From the cell containing the given text, extract its center point as [x, y] coordinate. 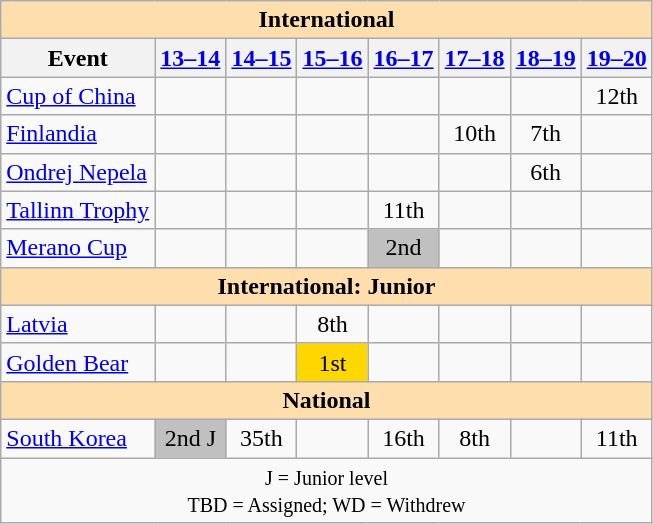
Finlandia [78, 134]
16th [404, 438]
Latvia [78, 324]
17–18 [474, 58]
16–17 [404, 58]
J = Junior level TBD = Assigned; WD = Withdrew [327, 490]
2nd [404, 248]
National [327, 400]
14–15 [262, 58]
2nd J [190, 438]
South Korea [78, 438]
Event [78, 58]
International: Junior [327, 286]
Ondrej Nepela [78, 172]
15–16 [332, 58]
35th [262, 438]
Golden Bear [78, 362]
Merano Cup [78, 248]
10th [474, 134]
19–20 [616, 58]
7th [546, 134]
Cup of China [78, 96]
1st [332, 362]
13–14 [190, 58]
International [327, 20]
12th [616, 96]
Tallinn Trophy [78, 210]
6th [546, 172]
18–19 [546, 58]
